Determine the [x, y] coordinate at the center of the cell enclosing the given text.  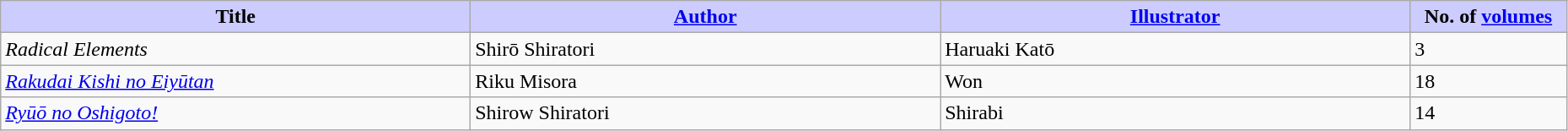
Shirabi [1176, 113]
Rakudai Kishi no Eiyūtan [236, 81]
3 [1489, 49]
Title [236, 17]
Illustrator [1176, 17]
Won [1176, 81]
14 [1489, 113]
Shirow Shiratori [705, 113]
Author [705, 17]
Riku Misora [705, 81]
18 [1489, 81]
Radical Elements [236, 49]
Shirō Shiratori [705, 49]
Ryūō no Oshigoto! [236, 113]
Haruaki Katō [1176, 49]
No. of volumes [1489, 17]
